Extract the (X, Y) coordinate from the center of the cell holding the provided text.  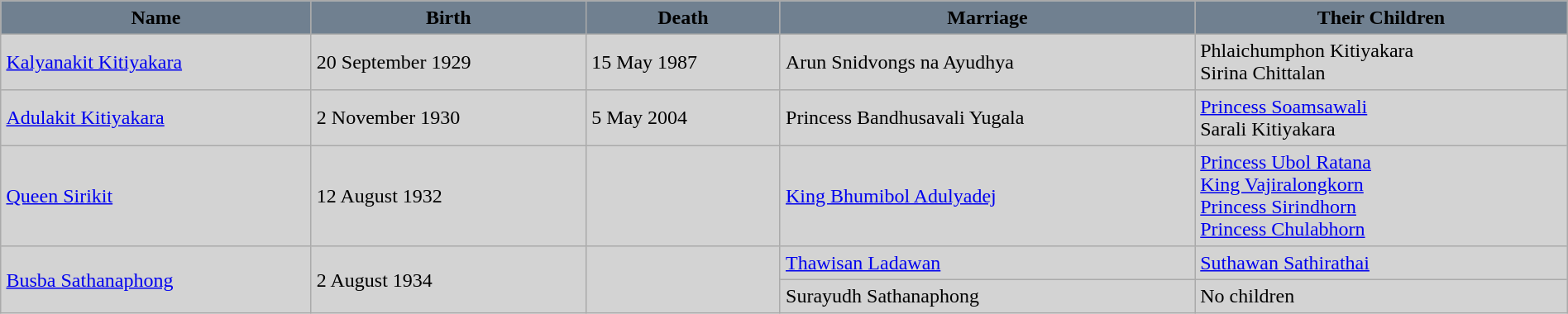
Suthawan Sathirathai (1381, 263)
Phlaichumphon KitiyakaraSirina Chittalan (1381, 62)
Kalyanakit Kitiyakara (155, 62)
Queen Sirikit (155, 196)
15 May 1987 (683, 62)
20 September 1929 (448, 62)
Princess Ubol RatanaKing VajiralongkornPrincess SirindhornPrincess Chulabhorn (1381, 196)
Marriage (987, 17)
Death (683, 17)
Busba Sathanaphong (155, 279)
King Bhumibol Adulyadej (987, 196)
Name (155, 17)
Surayudh Sathanaphong (987, 296)
5 May 2004 (683, 118)
2 August 1934 (448, 279)
Princess SoamsawaliSarali Kitiyakara (1381, 118)
Their Children (1381, 17)
12 August 1932 (448, 196)
Thawisan Ladawan (987, 263)
2 November 1930 (448, 118)
Birth (448, 17)
Princess Bandhusavali Yugala (987, 118)
Adulakit Kitiyakara (155, 118)
Arun Snidvongs na Ayudhya (987, 62)
No children (1381, 296)
